Identify which cell holds the provided text, then report its (x, y) central coordinate. 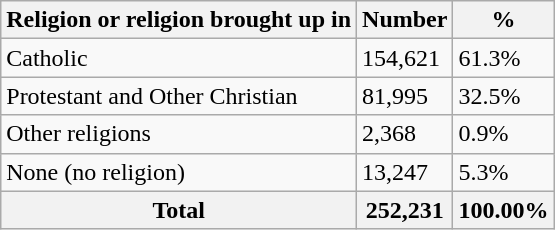
None (no religion) (179, 172)
100.00% (504, 210)
5.3% (504, 172)
32.5% (504, 96)
252,231 (405, 210)
Total (179, 210)
2,368 (405, 134)
13,247 (405, 172)
61.3% (504, 58)
Number (405, 20)
Catholic (179, 58)
154,621 (405, 58)
Other religions (179, 134)
81,995 (405, 96)
Religion or religion brought up in (179, 20)
Protestant and Other Christian (179, 96)
% (504, 20)
0.9% (504, 134)
